Identify which cell holds the provided text, then report its [x, y] central coordinate. 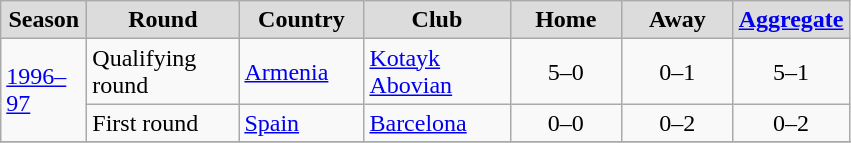
Club [437, 20]
Spain [302, 123]
Armenia [302, 72]
Away [678, 20]
Home [566, 20]
5–0 [566, 72]
Kotayk Abovian [437, 72]
Season [44, 20]
5–1 [791, 72]
1996–97 [44, 90]
Round [163, 20]
0–0 [566, 123]
0–1 [678, 72]
First round [163, 123]
Country [302, 20]
Qualifying round [163, 72]
Barcelona [437, 123]
Aggregate [791, 20]
